Output the (X, Y) coordinate of the center of the cell containing the given text.  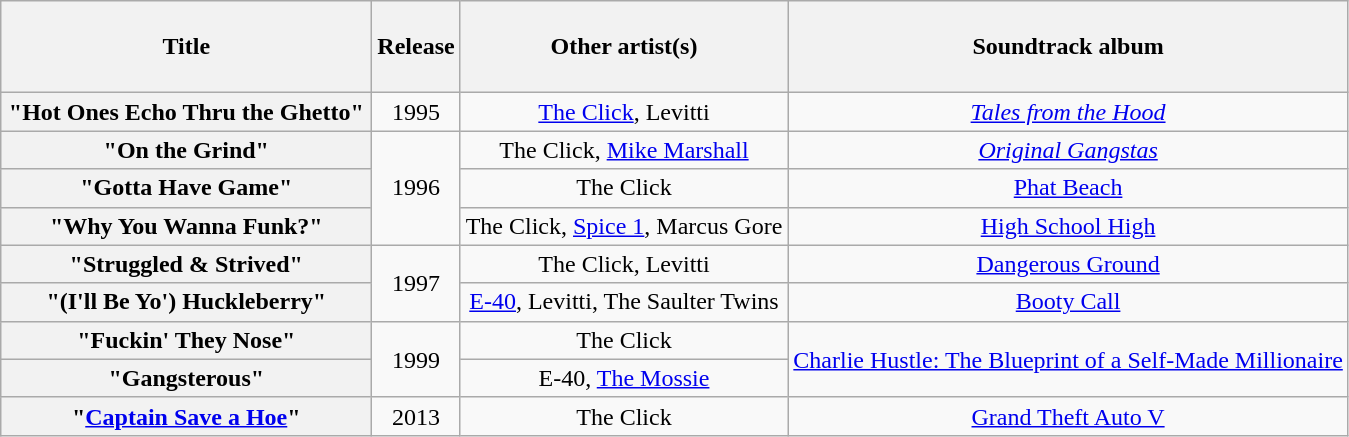
"Captain Save a Hoe" (186, 416)
Title (186, 47)
"On the Grind" (186, 150)
1996 (416, 188)
Dangerous Ground (1068, 264)
"(I'll Be Yo') Huckleberry" (186, 302)
"Hot Ones Echo Thru the Ghetto" (186, 112)
2013 (416, 416)
1999 (416, 359)
Tales from the Hood (1068, 112)
Charlie Hustle: The Blueprint of a Self-Made Millionaire (1068, 359)
Phat Beach (1068, 188)
1995 (416, 112)
"Struggled & Strived" (186, 264)
Soundtrack album (1068, 47)
Original Gangstas (1068, 150)
"Fuckin' They Nose" (186, 340)
Booty Call (1068, 302)
The Click, Mike Marshall (624, 150)
"Gangsterous" (186, 378)
1997 (416, 283)
High School High (1068, 226)
Grand Theft Auto V (1068, 416)
E-40, Levitti, The Saulter Twins (624, 302)
Release (416, 47)
E-40, The Mossie (624, 378)
"Why You Wanna Funk?" (186, 226)
The Click, Spice 1, Marcus Gore (624, 226)
Other artist(s) (624, 47)
"Gotta Have Game" (186, 188)
